Identify which cell holds the provided text, then report its (X, Y) central coordinate. 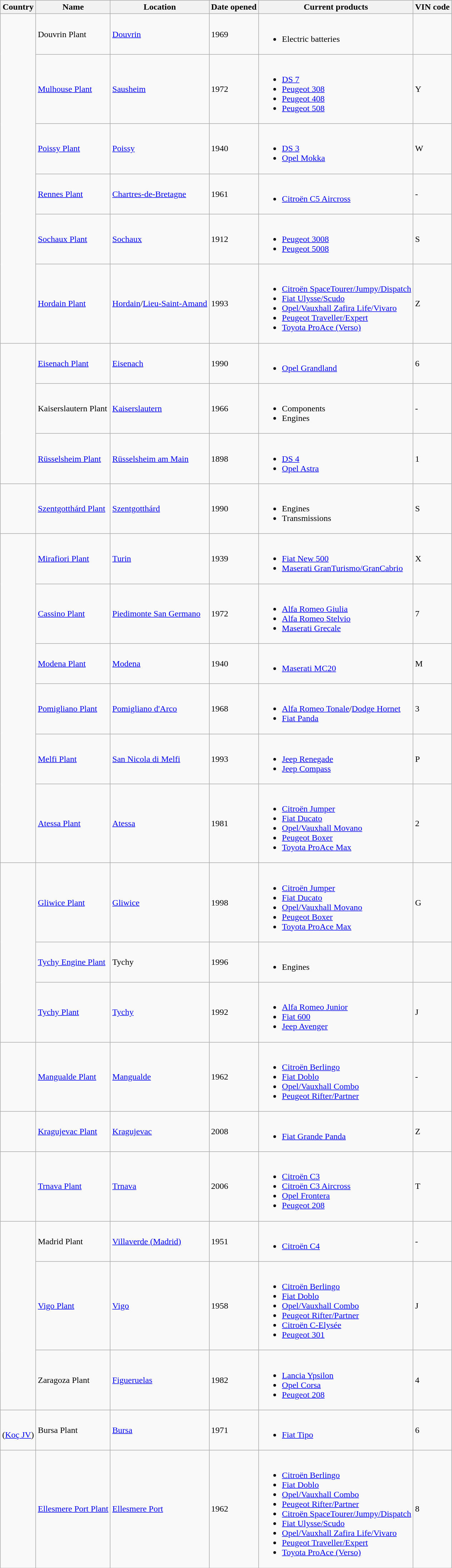
1982 (234, 1380)
Electric batteries (336, 34)
DS 7Peugeot 308Peugeot 408Peugeot 508 (336, 89)
1 (432, 458)
1966 (234, 408)
M (432, 664)
1971 (234, 1430)
Sochaux Plant (73, 239)
Cassino Plant (73, 614)
Fiat New 500Maserati GranTurismo/GranCabrio (336, 559)
3 (432, 709)
Citroën C3Citroën C3 AircrossOpel FronteraPeugeot 208 (336, 1186)
Bursa (160, 1430)
Chartres-de-Bretagne (160, 194)
2 (432, 823)
Bursa Plant (73, 1430)
Poissy (160, 149)
1969 (234, 34)
Vigo (160, 1306)
ComponentsEngines (336, 408)
Alfa Romeo GiuliaAlfa Romeo StelvioMaserati Grecale (336, 614)
Current products (336, 7)
Mirafiori Plant (73, 559)
Country (18, 7)
Date opened (234, 7)
Tychy Engine Plant (73, 962)
Fiat Tipo (336, 1430)
Melfi Plant (73, 759)
Modena Plant (73, 664)
Rennes Plant (73, 194)
1968 (234, 709)
Maserati MC20 (336, 664)
Douvrin Plant (73, 34)
8 (432, 1509)
W (432, 149)
EnginesTransmissions (336, 508)
Eisenach Plant (73, 363)
2008 (234, 1131)
Fiat Grande Panda (336, 1131)
DS 3Opel Mokka (336, 149)
Villaverde (Madrid) (160, 1241)
Madrid Plant (73, 1241)
Name (73, 7)
7 (432, 614)
P (432, 759)
Pomigliano Plant (73, 709)
Vigo Plant (73, 1306)
Figueruelas (160, 1380)
Ellesmere Port Plant (73, 1509)
Location (160, 7)
Turin (160, 559)
Hordain/Lieu-Saint-Amand (160, 304)
Atessa (160, 823)
1939 (234, 559)
Sochaux (160, 239)
Kaiserslautern Plant (73, 408)
1912 (234, 239)
Hordain Plant (73, 304)
Opel Grandland (336, 363)
Peugeot 3008Peugeot 5008 (336, 239)
Mangualde Plant (73, 1077)
1898 (234, 458)
1958 (234, 1306)
VIN code (432, 7)
Gliwice Plant (73, 903)
1961 (234, 194)
Mulhouse Plant (73, 89)
Jeep RenegadeJeep Compass (336, 759)
Poissy Plant (73, 149)
Citroën BerlingoFiat DobloOpel/Vauxhall ComboPeugeot Rifter/Partner (336, 1077)
Modena (160, 664)
Trnava (160, 1186)
Zaragoza Plant (73, 1380)
Gliwice (160, 903)
1998 (234, 903)
Eisenach (160, 363)
Engines (336, 962)
DS 4Opel Astra (336, 458)
Mangualde (160, 1077)
4 (432, 1380)
(Koç JV) (18, 1430)
Alfa Romeo Tonale/Dodge HornetFiat Panda (336, 709)
2006 (234, 1186)
Szentgotthárd Plant (73, 508)
1981 (234, 823)
Alfa Romeo JuniorFiat 600Jeep Avenger (336, 1012)
G (432, 903)
Ellesmere Port (160, 1509)
1996 (234, 962)
1992 (234, 1012)
Rüsselsheim Plant (73, 458)
Kaiserslautern (160, 408)
Citroën C4 (336, 1241)
Citroën SpaceTourer/Jumpy/DispatchFiat Ulysse/ScudoOpel/Vauxhall Zafira Life/VivaroPeugeot Traveller/ExpertToyota ProAce (Verso) (336, 304)
Atessa Plant (73, 823)
Citroën C5 Aircross (336, 194)
T (432, 1186)
Douvrin (160, 34)
Sausheim (160, 89)
San Nicola di Melfi (160, 759)
X (432, 559)
Y (432, 89)
Pomigliano d'Arco (160, 709)
1951 (234, 1241)
Kragujevac Plant (73, 1131)
Trnava Plant (73, 1186)
Citroën BerlingoFiat DobloOpel/Vauxhall ComboPeugeot Rifter/PartnerCitroën C-ElyséePeugeot 301 (336, 1306)
Rüsselsheim am Main (160, 458)
Tychy Plant (73, 1012)
Szentgotthárd (160, 508)
Kragujevac (160, 1131)
Piedimonte San Germano (160, 614)
Lancia YpsilonOpel CorsaPeugeot 208 (336, 1380)
